Search for the cell housing the specified text and yield its (X, Y) center coordinate. 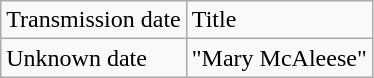
Transmission date (94, 20)
"Mary McAleese" (279, 58)
Title (279, 20)
Unknown date (94, 58)
